Return the [x, y] coordinate for the center point of the cell that contains the specified text.  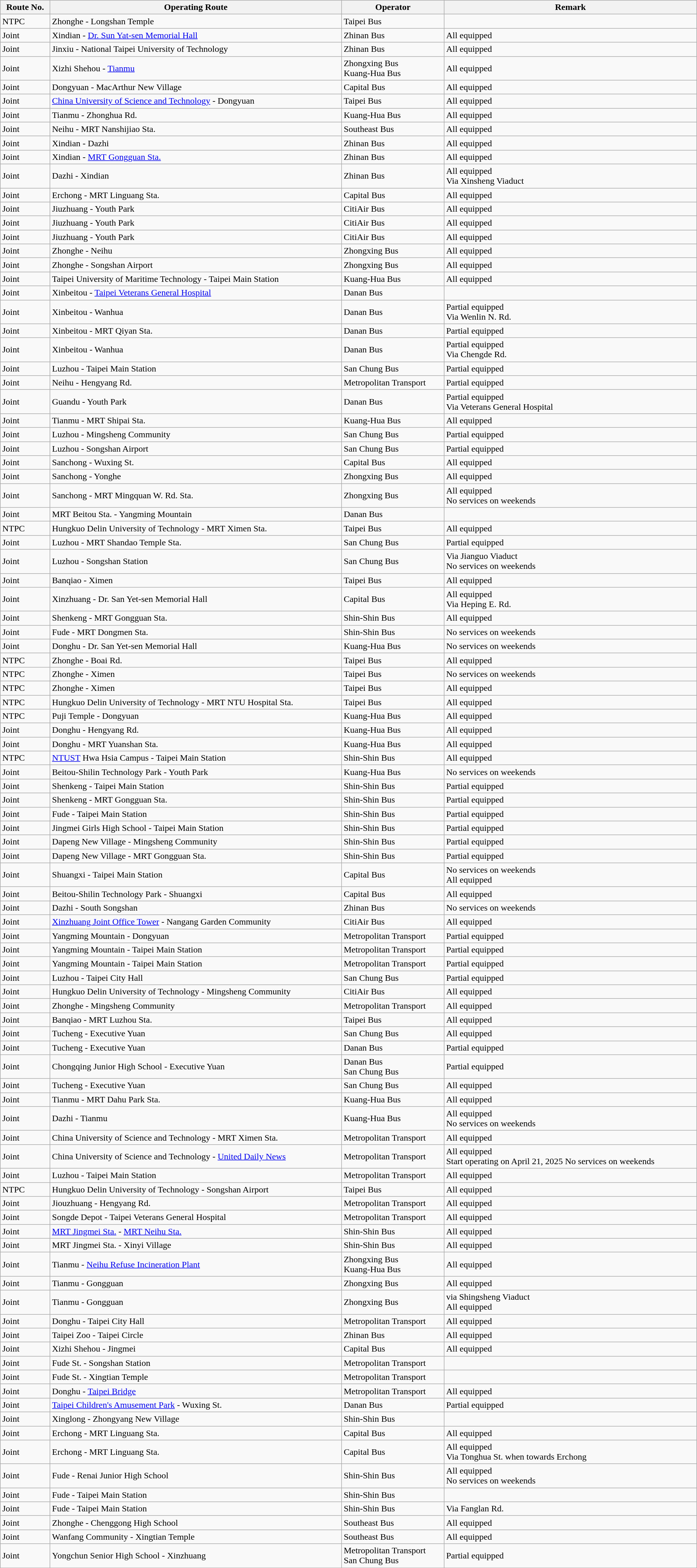
Xinzhuang - Dr. San Yet-sen Memorial Hall [196, 599]
Dazhi - South Songshan [196, 908]
MRT Jingmei Sta. - Xinyi Village [196, 1245]
Donghu - Taipei Bridge [196, 1391]
Beitou-Shilin Technology Park - Youth Park [196, 772]
Partial equippedVia Wenlin N. Rd. [571, 312]
All equippedVia Heping E. Rd. [571, 599]
Xizhi Shehou - Jingmei [196, 1349]
Yongchun Senior High School - Xinzhuang [196, 1556]
Donghu - MRT Yuanshan Sta. [196, 744]
Zhonghe - Mingsheng Community [196, 1006]
Banqiao - MRT Luzhou Sta. [196, 1020]
Hungkuo Delin University of Technology - MRT Ximen Sta. [196, 528]
Tianmu - Neihu Refuse Incineration Plant [196, 1264]
Zhonghe - Boai Rd. [196, 660]
Taipei University of Maritime Technology - Taipei Main Station [196, 279]
Xinglong - Zhongyang New Village [196, 1419]
Luzhou - Songshan Airport [196, 449]
Beitou-Shilin Technology Park - Shuangxi [196, 894]
Sanchong - MRT Mingquan W. Rd. Sta. [196, 495]
Puji Temple - Dongyuan [196, 716]
Hungkuo Delin University of Technology - Mingsheng Community [196, 992]
Operator [393, 7]
Taipei Children's Amusement Park - Wuxing St. [196, 1405]
Route No. [25, 7]
All equippedVia Tonghua St. when towards Erchong [571, 1452]
Luzhou - MRT Shandao Temple Sta. [196, 542]
Shuangxi - Taipei Main Station [196, 875]
Dazhi - Xindian [196, 176]
MRT Beitou Sta. - Yangming Mountain [196, 514]
MRT Jingmei Sta. - MRT Neihu Sta. [196, 1231]
Wanfang Community - Xingtian Temple [196, 1537]
Luzhou - Mingsheng Community [196, 434]
Via Jianguo ViaductNo services on weekends [571, 561]
Fude - Renai Junior High School [196, 1476]
Tianmu - Zhonghua Rd. [196, 115]
Donghu - Hengyang Rd. [196, 730]
Donghu - Dr. San Yet-sen Memorial Hall [196, 646]
Tianmu - MRT Dahu Park Sta. [196, 1099]
Zhonghe - Chenggong High School [196, 1523]
Jinxiu - National Taipei University of Technology [196, 49]
Jiouzhuang - Hengyang Rd. [196, 1203]
Fude - MRT Dongmen Sta. [196, 632]
Xindian - Dr. Sun Yat-sen Memorial Hall [196, 35]
Songde Depot - Taipei Veterans General Hospital [196, 1217]
Partial equippedVia Veterans General Hospital [571, 401]
Sanchong - Wuxing St. [196, 463]
Taipei Zoo - Taipei Circle [196, 1335]
Dazhi - Tianmu [196, 1119]
Partial equippedVia Chengde Rd. [571, 350]
All equippedVia Xinsheng Viaduct [571, 176]
Danan BusSan Chung Bus [393, 1066]
NTUST Hwa Hsia Campus - Taipei Main Station [196, 758]
Metropolitan TransportSan Chung Bus [393, 1556]
Tianmu - MRT Shipai Sta. [196, 420]
Neihu - MRT Nanshijiao Sta. [196, 129]
Luzhou - Songshan Station [196, 561]
Yangming Mountain - Dongyuan [196, 936]
Zhonghe - Neihu [196, 251]
China University of Science and Technology - United Daily News [196, 1156]
Fude St. - Songshan Station [196, 1363]
Neihu - Hengyang Rd. [196, 383]
Remark [571, 7]
Jingmei Girls High School - Taipei Main Station [196, 828]
Xindian - Dazhi [196, 143]
Via Fanglan Rd. [571, 1509]
Xinzhuang Joint Office Tower - Nangang Garden Community [196, 922]
Xinbeitou - MRT Qiyan Sta. [196, 331]
Chongqing Junior High School - Executive Yuan [196, 1066]
Operating Route [196, 7]
Guandu - Youth Park [196, 401]
Dongyuan - MacArthur New Village [196, 87]
Shenkeng - Taipei Main Station [196, 786]
Luzhou - Taipei City Hall [196, 978]
Xindian - MRT Gongguan Sta. [196, 157]
Banqiao - Ximen [196, 580]
via Shingsheng Viaduct All equipped [571, 1302]
All equippedStart operating on April 21, 2025 No services on weekends [571, 1156]
Xizhi Shehou - Tianmu [196, 68]
China University of Science and Technology - Dongyuan [196, 101]
Zhonghe - Longshan Temple [196, 21]
Xinbeitou - Taipei Veterans General Hospital [196, 293]
Dapeng New Village - MRT Gongguan Sta. [196, 856]
Fude St. - Xingtian Temple [196, 1377]
Hungkuo Delin University of Technology - Songshan Airport [196, 1190]
Sanchong - Yonghe [196, 477]
China University of Science and Technology - MRT Ximen Sta. [196, 1137]
Hungkuo Delin University of Technology - MRT NTU Hospital Sta. [196, 702]
Donghu - Taipei City Hall [196, 1321]
Dapeng New Village - Mingsheng Community [196, 842]
Zhonghe - Songshan Airport [196, 265]
No services on weekends All equipped [571, 875]
